From the cell containing the given text, extract its center point as [x, y] coordinate. 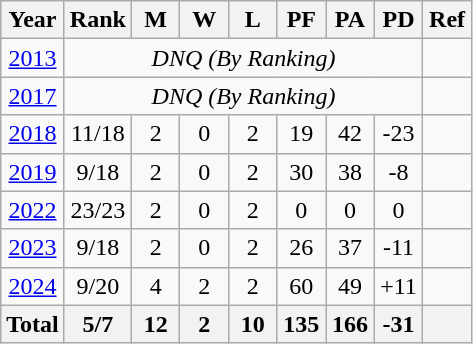
135 [302, 324]
W [204, 20]
+11 [398, 286]
PA [350, 20]
2023 [33, 248]
49 [350, 286]
42 [350, 134]
166 [350, 324]
PF [302, 20]
-23 [398, 134]
-11 [398, 248]
-8 [398, 172]
Total [33, 324]
19 [302, 134]
5/7 [98, 324]
37 [350, 248]
2017 [33, 96]
PD [398, 20]
12 [156, 324]
2019 [33, 172]
2018 [33, 134]
10 [254, 324]
Year [33, 20]
2022 [33, 210]
-31 [398, 324]
23/23 [98, 210]
60 [302, 286]
26 [302, 248]
30 [302, 172]
Rank [98, 20]
2024 [33, 286]
9/20 [98, 286]
2013 [33, 58]
M [156, 20]
L [254, 20]
4 [156, 286]
Ref [448, 20]
38 [350, 172]
11/18 [98, 134]
